From the cell containing the given text, extract its center point as [X, Y] coordinate. 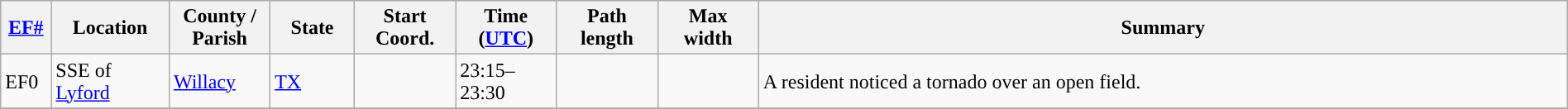
EF# [26, 28]
SSE of Lyford [111, 81]
23:15–23:30 [506, 81]
County / Parish [219, 28]
Location [111, 28]
State [313, 28]
Path length [607, 28]
Summary [1163, 28]
EF0 [26, 81]
Willacy [219, 81]
TX [313, 81]
A resident noticed a tornado over an open field. [1163, 81]
Max width [708, 28]
Start Coord. [404, 28]
Time (UTC) [506, 28]
